Pinpoint the cell where the given text exists, returning its (X, Y) midpoint coordinate. 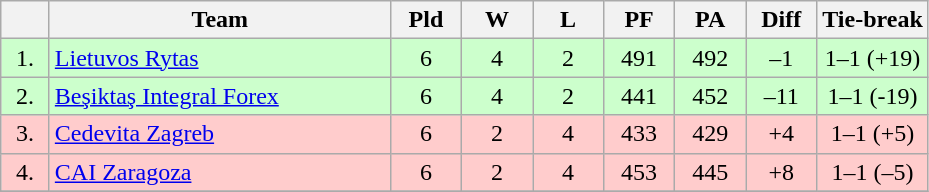
445 (710, 172)
2. (26, 96)
453 (640, 172)
PA (710, 20)
1–1 (–5) (873, 172)
Team (220, 20)
+8 (782, 172)
Diff (782, 20)
–11 (782, 96)
Cedevita Zagreb (220, 134)
Beşiktaş Integral Forex (220, 96)
4. (26, 172)
1. (26, 58)
3. (26, 134)
433 (640, 134)
491 (640, 58)
441 (640, 96)
492 (710, 58)
1–1 (+5) (873, 134)
1–1 (-19) (873, 96)
452 (710, 96)
1–1 (+19) (873, 58)
CAI Zaragoza (220, 172)
L (568, 20)
Tie-break (873, 20)
Pld (426, 20)
+4 (782, 134)
W (496, 20)
–1 (782, 58)
Lietuvos Rytas (220, 58)
PF (640, 20)
429 (710, 134)
